Locate the cell with the specified text and output its (x, y) center coordinate. 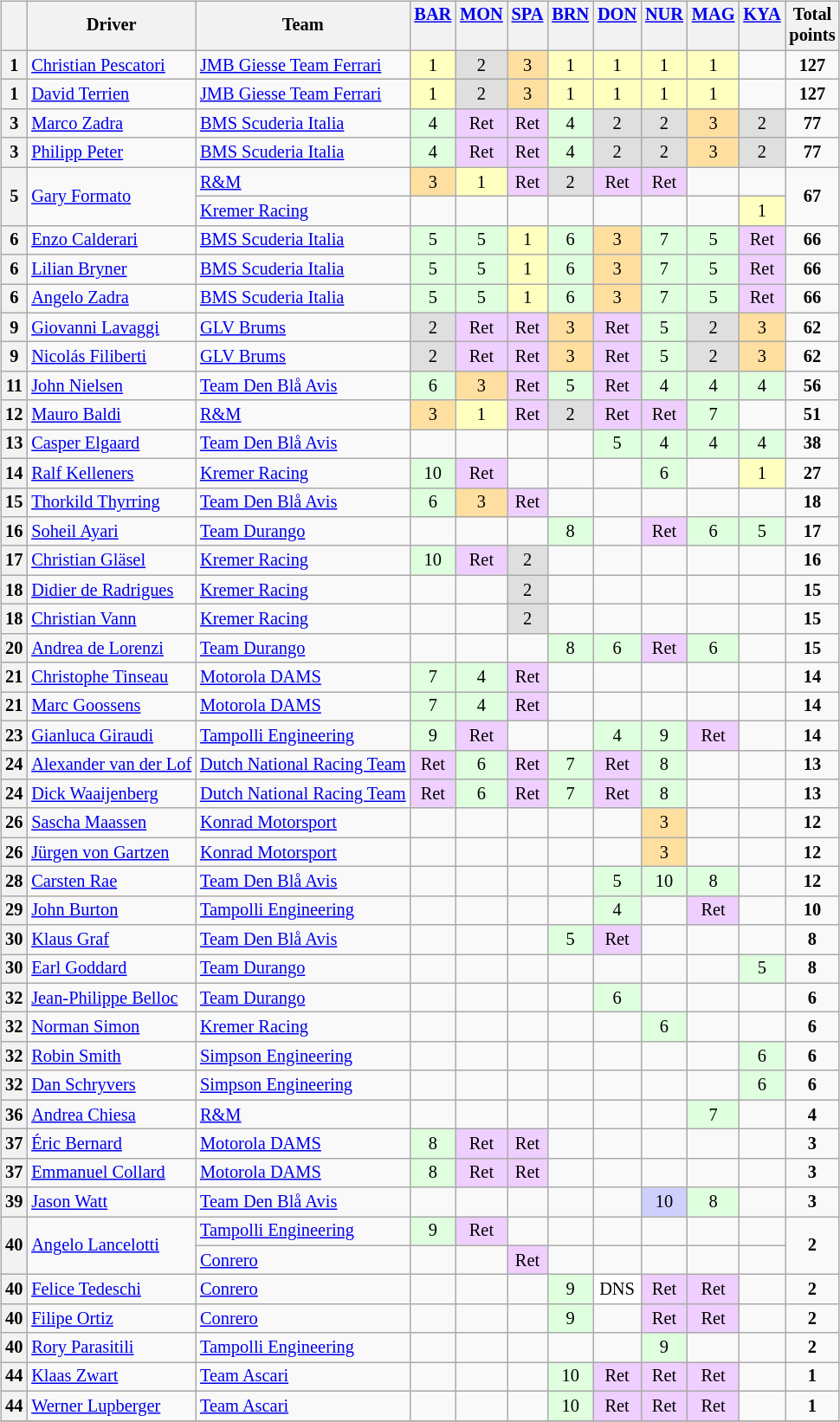
Christian Vann (111, 619)
Totalpoints (812, 26)
Carsten Rae (111, 882)
Andrea de Lorenzi (111, 648)
56 (812, 386)
Casper Elgaard (111, 444)
Enzo Calderari (111, 240)
Jürgen von Gartzen (111, 852)
John Nielsen (111, 386)
Filipe Ortiz (111, 1319)
Christophe Tinseau (111, 677)
Nicolás Filiberti (111, 357)
NUR (664, 26)
John Burton (111, 910)
29 (14, 910)
Dick Waaijenberg (111, 794)
Angelo Lancelotti (111, 1245)
Angelo Zadra (111, 299)
Werner Lupberger (111, 1406)
Andrea Chiesa (111, 1115)
Jean-Philippe Belloc (111, 998)
Gary Formato (111, 196)
23 (14, 735)
Dan Schryvers (111, 1085)
51 (812, 415)
Giovanni Lavaggi (111, 327)
MAG (714, 26)
Rory Parasitili (111, 1348)
Norman Simon (111, 1027)
Christian Pescatori (111, 65)
Gianluca Giraudi (111, 735)
Jason Watt (111, 1202)
SPA (528, 26)
Sascha Maassen (111, 823)
11 (14, 386)
MON (481, 26)
Thorkild Thyrring (111, 502)
Earl Goddard (111, 969)
Mauro Baldi (111, 415)
Soheil Ayari (111, 532)
Ralf Kelleners (111, 473)
Marco Zadra (111, 124)
67 (812, 196)
Didier de Radrigues (111, 590)
Klaas Zwart (111, 1377)
Alexander van der Lof (111, 765)
Philipp Peter (111, 152)
Éric Bernard (111, 1144)
Team (303, 26)
Driver (111, 26)
KYA (762, 26)
28 (14, 882)
David Terrien (111, 94)
Felice Tedeschi (111, 1289)
27 (812, 473)
Emmanuel Collard (111, 1173)
BRN (570, 26)
20 (14, 648)
38 (812, 444)
DON (617, 26)
Christian Gläsel (111, 560)
36 (14, 1115)
Lilian Bryner (111, 269)
Klaus Graf (111, 940)
BAR (433, 26)
39 (14, 1202)
DNS (617, 1289)
Marc Goossens (111, 707)
Robin Smith (111, 1057)
